Return the [x, y] coordinate for the center point of the cell that contains the specified text.  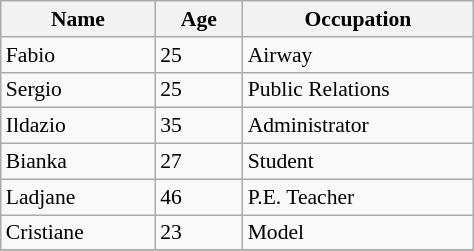
35 [199, 126]
Cristiane [78, 233]
Name [78, 19]
Sergio [78, 90]
Ildazio [78, 126]
27 [199, 162]
Airway [358, 55]
Public Relations [358, 90]
Occupation [358, 19]
Fabio [78, 55]
Model [358, 233]
P.E. Teacher [358, 197]
Bianka [78, 162]
Age [199, 19]
23 [199, 233]
Administrator [358, 126]
46 [199, 197]
Student [358, 162]
Ladjane [78, 197]
